Search for the cell housing the specified text and yield its [x, y] center coordinate. 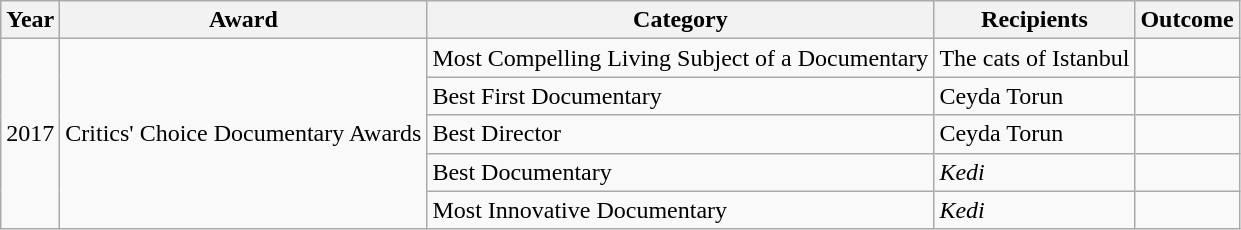
Category [680, 20]
Critics' Choice Documentary Awards [244, 134]
Best First Documentary [680, 96]
Best Director [680, 134]
Recipients [1034, 20]
Best Documentary [680, 172]
Award [244, 20]
Year [30, 20]
The cats of Istanbul [1034, 58]
Most Compelling Living Subject of a Documentary [680, 58]
2017 [30, 134]
Most Innovative Documentary [680, 210]
Outcome [1187, 20]
